Capture the cell that displays the provided text and extract its [X, Y] central coordinate. 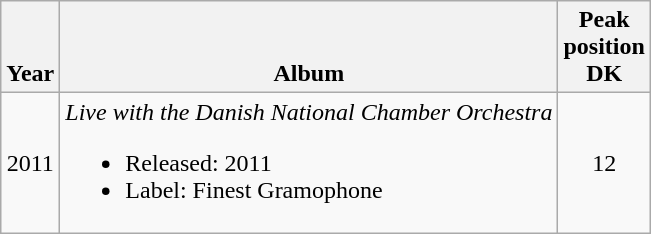
2011 [30, 163]
Live with the Danish National Chamber OrchestraReleased: 2011Label: Finest Gramophone [309, 163]
12 [604, 163]
Album [309, 47]
Peak position DK [604, 47]
Year [30, 47]
